Return the (x, y) coordinate for the center point of the cell that contains the specified text.  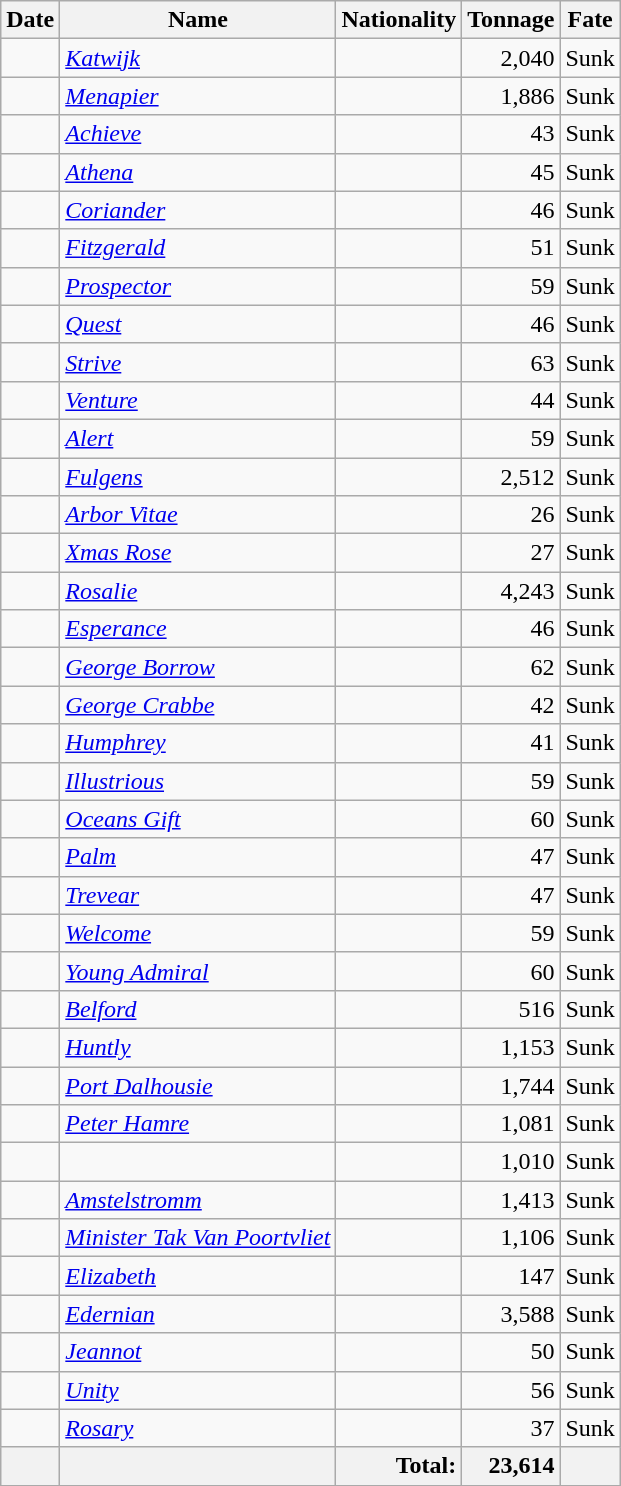
George Borrow (198, 667)
Rosalie (198, 591)
Young Admiral (198, 971)
Trevear (198, 895)
56 (511, 1390)
Nationality (399, 20)
Strive (198, 362)
Tonnage (511, 20)
George Crabbe (198, 705)
45 (511, 172)
Coriander (198, 210)
Port Dalhousie (198, 1085)
Rosary (198, 1428)
1,413 (511, 1200)
Humphrey (198, 743)
Total: (399, 1466)
Alert (198, 438)
Minister Tak Van Poortvliet (198, 1238)
Name (198, 20)
4,243 (511, 591)
27 (511, 553)
44 (511, 400)
Quest (198, 324)
Menapier (198, 96)
Oceans Gift (198, 819)
Palm (198, 857)
42 (511, 705)
26 (511, 515)
3,588 (511, 1314)
Illustrious (198, 781)
Athena (198, 172)
1,744 (511, 1085)
Arbor Vitae (198, 515)
62 (511, 667)
1,153 (511, 1047)
Welcome (198, 933)
Fate (590, 20)
2,512 (511, 477)
Huntly (198, 1047)
Esperance (198, 629)
147 (511, 1276)
51 (511, 248)
Date (30, 20)
2,040 (511, 58)
50 (511, 1352)
Fulgens (198, 477)
Unity (198, 1390)
37 (511, 1428)
516 (511, 1009)
41 (511, 743)
1,886 (511, 96)
1,081 (511, 1124)
23,614 (511, 1466)
Belford (198, 1009)
1,106 (511, 1238)
Prospector (198, 286)
1,010 (511, 1162)
Jeannot (198, 1352)
Edernian (198, 1314)
Peter Hamre (198, 1124)
Xmas Rose (198, 553)
63 (511, 362)
Elizabeth (198, 1276)
Katwijk (198, 58)
43 (511, 134)
Fitzgerald (198, 248)
Venture (198, 400)
Amstelstromm (198, 1200)
Achieve (198, 134)
